Provide the [x, y] coordinate of the cell's center where the given text is located.  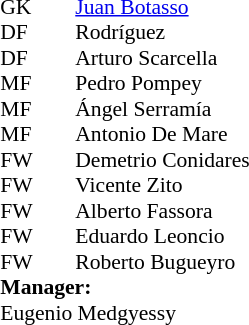
Demetrio Conidares [162, 160]
Alberto Fassora [162, 211]
Arturo Scarcella [162, 58]
Eduardo Leoncio [162, 237]
Ángel Serramía [162, 109]
Vicente Zito [162, 185]
Manager: [124, 287]
Antonio De Mare [162, 135]
Rodríguez [162, 33]
Pedro Pompey [162, 83]
Roberto Bugueyro [162, 262]
